From the cell containing the given text, extract its center point as (x, y) coordinate. 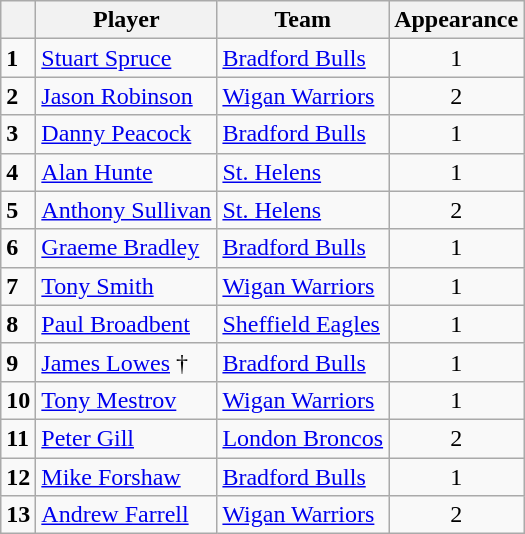
4 (18, 172)
13 (18, 515)
Danny Peacock (126, 134)
12 (18, 477)
James Lowes † (126, 362)
Peter Gill (126, 438)
3 (18, 134)
7 (18, 286)
London Broncos (303, 438)
Player (126, 20)
Alan Hunte (126, 172)
Jason Robinson (126, 96)
Stuart Spruce (126, 58)
6 (18, 248)
10 (18, 400)
Paul Broadbent (126, 324)
Andrew Farrell (126, 515)
Appearance (456, 20)
Tony Mestrov (126, 400)
11 (18, 438)
Sheffield Eagles (303, 324)
Team (303, 20)
Mike Forshaw (126, 477)
Graeme Bradley (126, 248)
5 (18, 210)
Anthony Sullivan (126, 210)
9 (18, 362)
8 (18, 324)
Tony Smith (126, 286)
